Identify which cell holds the provided text, then report its [X, Y] central coordinate. 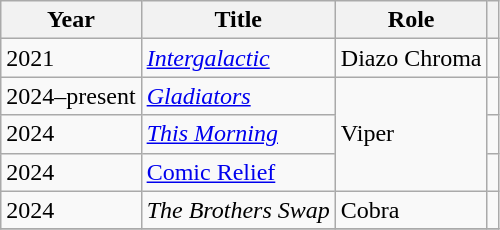
Intergalactic [238, 58]
2024–present [71, 96]
Role [411, 20]
2021 [71, 58]
Viper [411, 134]
Gladiators [238, 96]
Year [71, 20]
Title [238, 20]
Comic Relief [238, 172]
This Morning [238, 134]
Diazo Chroma [411, 58]
Cobra [411, 210]
The Brothers Swap [238, 210]
